Identify which cell holds the provided text, then report its (x, y) central coordinate. 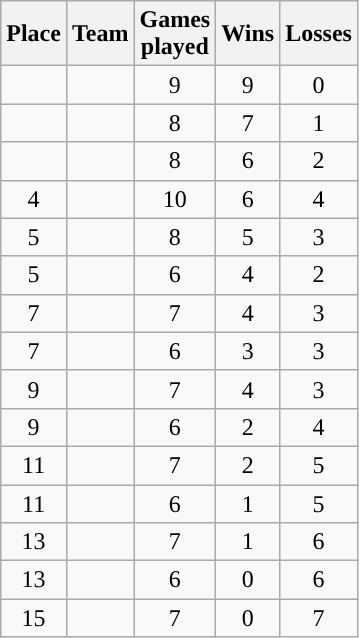
Losses (319, 34)
Wins (248, 34)
Gamesplayed (175, 34)
10 (175, 199)
15 (34, 618)
Team (100, 34)
Place (34, 34)
